Capture the cell that displays the provided text and extract its (X, Y) central coordinate. 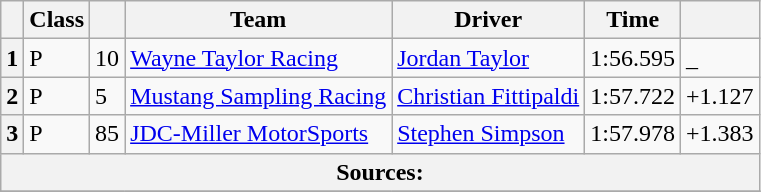
+1.383 (720, 134)
Sources: (380, 172)
Mustang Sampling Racing (258, 96)
Jordan Taylor (488, 58)
Driver (488, 20)
10 (108, 58)
1 (12, 58)
JDC-Miller MotorSports (258, 134)
Time (633, 20)
Class (57, 20)
1:57.722 (633, 96)
Wayne Taylor Racing (258, 58)
1:57.978 (633, 134)
Christian Fittipaldi (488, 96)
2 (12, 96)
Team (258, 20)
_ (720, 58)
5 (108, 96)
Stephen Simpson (488, 134)
3 (12, 134)
1:56.595 (633, 58)
85 (108, 134)
+1.127 (720, 96)
